Return [x, y] of the center of cell containing provided text 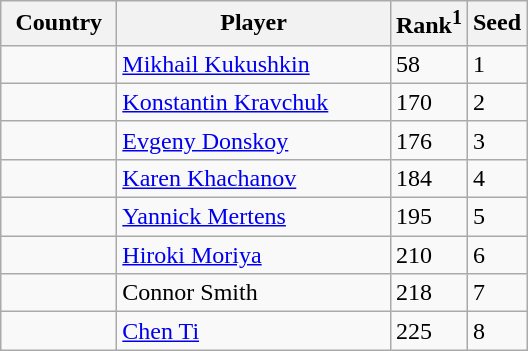
170 [428, 102]
225 [428, 331]
3 [496, 140]
58 [428, 64]
Hiroki Moriya [254, 255]
6 [496, 255]
Seed [496, 24]
Player [254, 24]
Country [59, 24]
184 [428, 178]
Konstantin Kravchuk [254, 102]
176 [428, 140]
2 [496, 102]
195 [428, 217]
8 [496, 331]
7 [496, 293]
1 [496, 64]
5 [496, 217]
Chen Ti [254, 331]
Connor Smith [254, 293]
Mikhail Kukushkin [254, 64]
218 [428, 293]
Evgeny Donskoy [254, 140]
210 [428, 255]
4 [496, 178]
Karen Khachanov [254, 178]
Yannick Mertens [254, 217]
Rank1 [428, 24]
